Return [X, Y] of the center of cell containing provided text 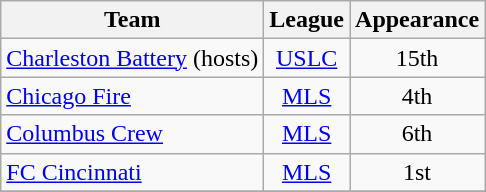
League [307, 20]
FC Cincinnati [132, 172]
15th [418, 58]
Columbus Crew [132, 134]
Appearance [418, 20]
Charleston Battery (hosts) [132, 58]
4th [418, 96]
Chicago Fire [132, 96]
1st [418, 172]
USLC [307, 58]
Team [132, 20]
6th [418, 134]
